For the text-containing cell, return its midpoint in [x, y] coordinate format. 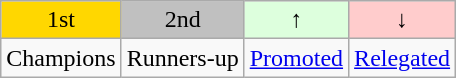
Promoted [296, 58]
Champions [61, 58]
↓ [402, 20]
Runners-up [182, 58]
2nd [182, 20]
1st [61, 20]
↑ [296, 20]
Relegated [402, 58]
